Search for the cell housing the specified text and yield its [X, Y] center coordinate. 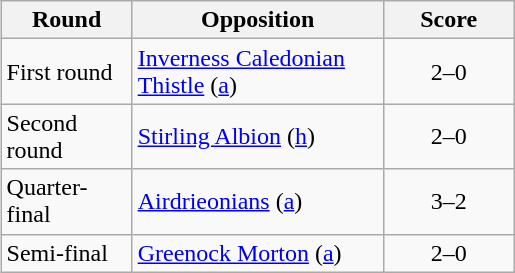
3–2 [448, 202]
Semi-final [66, 253]
Score [448, 20]
Round [66, 20]
Greenock Morton (a) [258, 253]
Opposition [258, 20]
Airdrieonians (a) [258, 202]
Inverness Caledonian Thistle (a) [258, 72]
Stirling Albion (h) [258, 136]
Second round [66, 136]
Quarter-final [66, 202]
First round [66, 72]
